From the cell containing the given text, extract its center point as (x, y) coordinate. 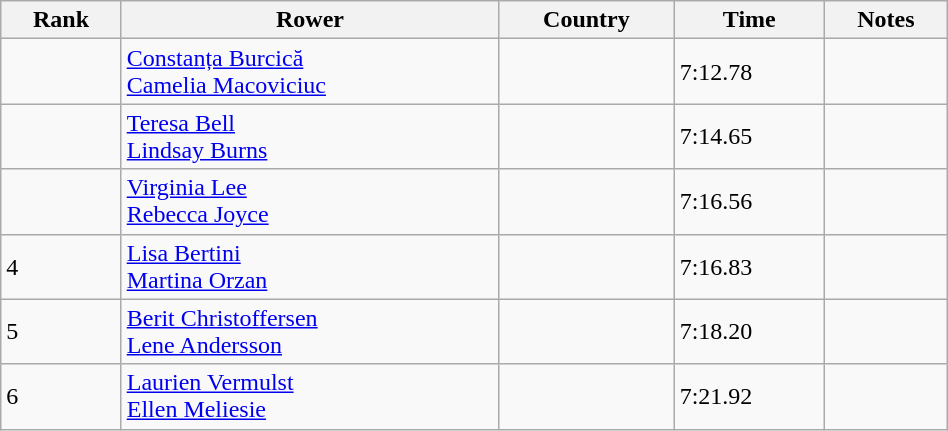
Virginia LeeRebecca Joyce (310, 202)
7:16.83 (749, 266)
Rank (61, 20)
7:18.20 (749, 332)
7:14.65 (749, 136)
Notes (886, 20)
6 (61, 396)
Constanța BurcicăCamelia Macoviciuc (310, 72)
Rower (310, 20)
4 (61, 266)
Teresa BellLindsay Burns (310, 136)
Time (749, 20)
Laurien VermulstEllen Meliesie (310, 396)
5 (61, 332)
Country (586, 20)
Berit ChristoffersenLene Andersson (310, 332)
7:16.56 (749, 202)
Lisa BertiniMartina Orzan (310, 266)
7:12.78 (749, 72)
7:21.92 (749, 396)
